Detect which cell encompasses the target text, then output its (X, Y) center coordinate. 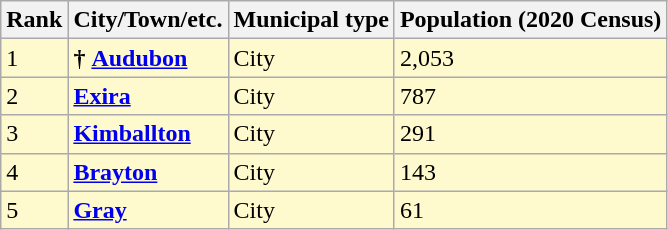
1 (34, 58)
5 (34, 210)
61 (530, 210)
2 (34, 96)
143 (530, 172)
291 (530, 134)
Population (2020 Census) (530, 20)
Brayton (148, 172)
3 (34, 134)
2,053 (530, 58)
4 (34, 172)
† Audubon (148, 58)
Municipal type (311, 20)
787 (530, 96)
Rank (34, 20)
City/Town/etc. (148, 20)
Gray (148, 210)
Exira (148, 96)
Kimballton (148, 134)
